Capture the cell that displays the provided text and extract its [x, y] central coordinate. 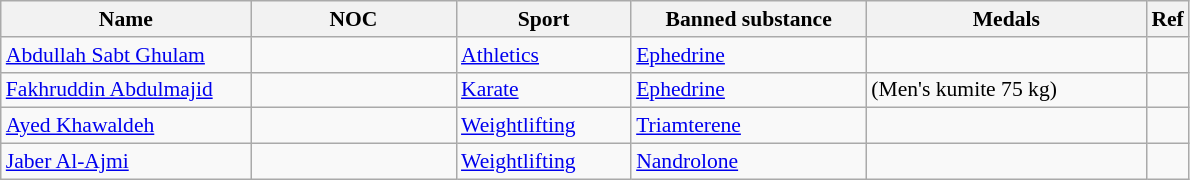
Karate [544, 90]
Abdullah Sabt Ghulam [126, 55]
Jaber Al-Ajmi [126, 162]
NOC [354, 19]
Triamterene [748, 126]
Athletics [544, 55]
(Men's kumite 75 kg) [1006, 90]
Medals [1006, 19]
Ayed Khawaldeh [126, 126]
Nandrolone [748, 162]
Ref [1167, 19]
Name [126, 19]
Banned substance [748, 19]
Sport [544, 19]
Fakhruddin Abdulmajid [126, 90]
